Find where the given text appears and provide that cell's center as [X, Y] coordinate. 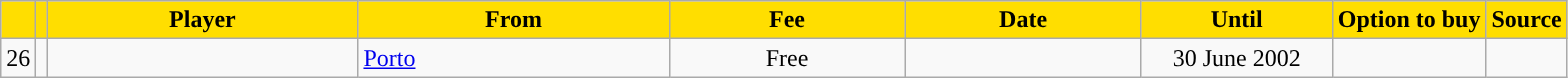
Player [202, 20]
Date [1023, 20]
Free [787, 58]
From [514, 20]
Until [1236, 20]
Option to buy [1409, 20]
26 [18, 58]
Source [1526, 20]
Fee [787, 20]
30 June 2002 [1236, 58]
Porto [514, 58]
